Detect which cell encompasses the target text, then output its (x, y) center coordinate. 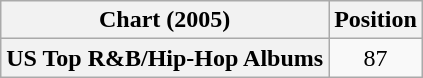
87 (376, 58)
Position (376, 20)
Chart (2005) (165, 20)
US Top R&B/Hip-Hop Albums (165, 58)
